Return (X, Y) of the center of cell containing provided text 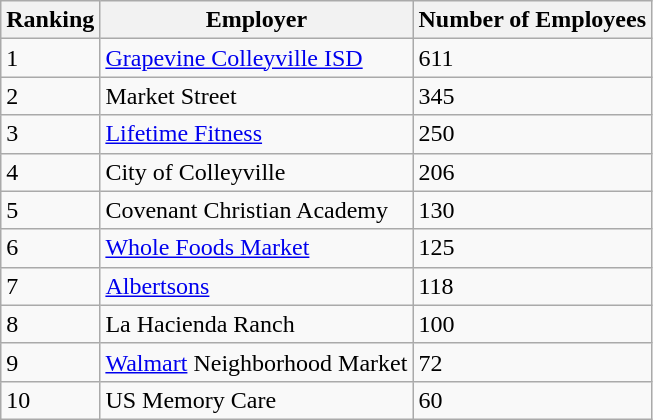
6 (50, 248)
118 (532, 286)
250 (532, 134)
72 (532, 362)
60 (532, 400)
Employer (256, 20)
100 (532, 324)
US Memory Care (256, 400)
206 (532, 172)
Covenant Christian Academy (256, 210)
La Hacienda Ranch (256, 324)
9 (50, 362)
Number of Employees (532, 20)
345 (532, 96)
Whole Foods Market (256, 248)
Lifetime Fitness (256, 134)
Albertsons (256, 286)
Grapevine Colleyville ISD (256, 58)
7 (50, 286)
125 (532, 248)
10 (50, 400)
8 (50, 324)
2 (50, 96)
130 (532, 210)
Market Street (256, 96)
4 (50, 172)
3 (50, 134)
City of Colleyville (256, 172)
Walmart Neighborhood Market (256, 362)
Ranking (50, 20)
5 (50, 210)
611 (532, 58)
1 (50, 58)
